Pinpoint the cell where the given text exists, returning its (X, Y) midpoint coordinate. 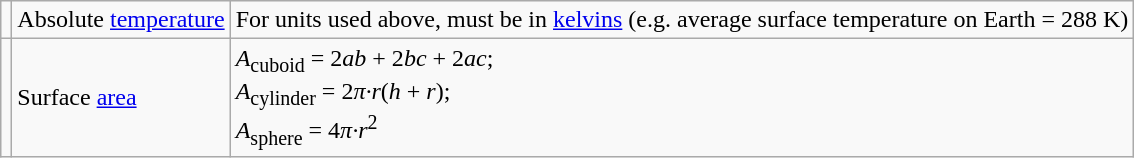
Acuboid = 2ab + 2bc + 2ac; Acylinder = 2π·r(h + r); Asphere = 4π·r2 (682, 98)
For units used above, must be in kelvins (e.g. average surface temperature on Earth = 288 K) (682, 20)
Surface area (121, 98)
Absolute temperature (121, 20)
